For the text-containing cell, return its midpoint in (x, y) coordinate format. 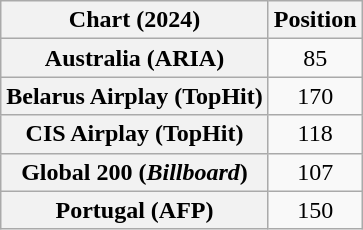
170 (315, 96)
107 (315, 172)
CIS Airplay (TopHit) (135, 134)
Position (315, 20)
Chart (2024) (135, 20)
Belarus Airplay (TopHit) (135, 96)
85 (315, 58)
118 (315, 134)
Australia (ARIA) (135, 58)
150 (315, 210)
Global 200 (Billboard) (135, 172)
Portugal (AFP) (135, 210)
